Capture the cell that displays the provided text and extract its [x, y] central coordinate. 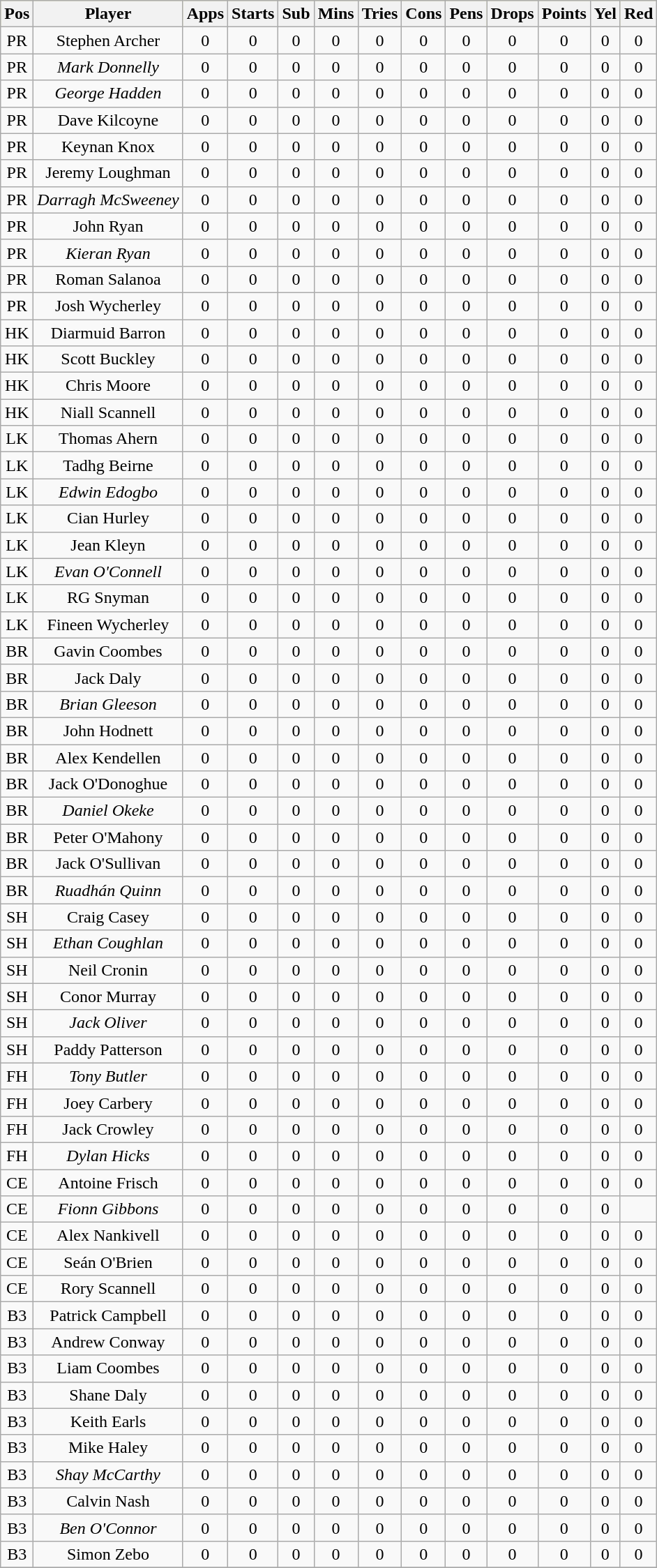
Jack O'Sullivan [108, 864]
Joey Carbery [108, 1103]
Mark Donnelly [108, 67]
Chris Moore [108, 386]
Jack Crowley [108, 1129]
RG Snyman [108, 598]
Josh Wycherley [108, 306]
Conor Murray [108, 996]
Alex Kendellen [108, 757]
Yel [605, 14]
Ruadhán Quinn [108, 890]
Niall Scannell [108, 412]
Fionn Gibbons [108, 1209]
Pens [466, 14]
Scott Buckley [108, 359]
Roman Salanoa [108, 279]
Red [638, 14]
Sub [296, 14]
Cian Hurley [108, 518]
Ethan Coughlan [108, 943]
Gavin Coombes [108, 651]
Mike Haley [108, 1448]
Cons [424, 14]
Dylan Hicks [108, 1156]
Dave Kilcoyne [108, 120]
Evan O'Connell [108, 572]
Craig Casey [108, 917]
Jack Oliver [108, 1023]
Liam Coombes [108, 1368]
George Hadden [108, 94]
Drops [512, 14]
Starts [253, 14]
Fineen Wycherley [108, 625]
Points [564, 14]
Antoine Frisch [108, 1183]
Jack O'Donoghue [108, 784]
Edwin Edogbo [108, 492]
Ben O'Connor [108, 1528]
Mins [336, 14]
Simon Zebo [108, 1554]
Thomas Ahern [108, 439]
Calvin Nash [108, 1501]
Andrew Conway [108, 1342]
Paddy Patterson [108, 1050]
Brian Gleeson [108, 704]
Peter O'Mahony [108, 837]
John Ryan [108, 226]
Rory Scannell [108, 1289]
Kieran Ryan [108, 253]
Darragh McSweeney [108, 200]
Shane Daly [108, 1395]
Daniel Okeke [108, 811]
Patrick Campbell [108, 1315]
Alex Nankivell [108, 1236]
Jean Kleyn [108, 545]
Diarmuid Barron [108, 333]
John Hodnett [108, 731]
Stephen Archer [108, 40]
Keynan Knox [108, 147]
Player [108, 14]
Jeremy Loughman [108, 173]
Apps [205, 14]
Tries [379, 14]
Jack Daly [108, 678]
Tadhg Beirne [108, 465]
Shay McCarthy [108, 1474]
Pos [17, 14]
Tony Butler [108, 1076]
Keith Earls [108, 1421]
Seán O'Brien [108, 1262]
Neil Cronin [108, 970]
